Scan for the cell matching the given text and deliver its (x, y) coordinate at center. 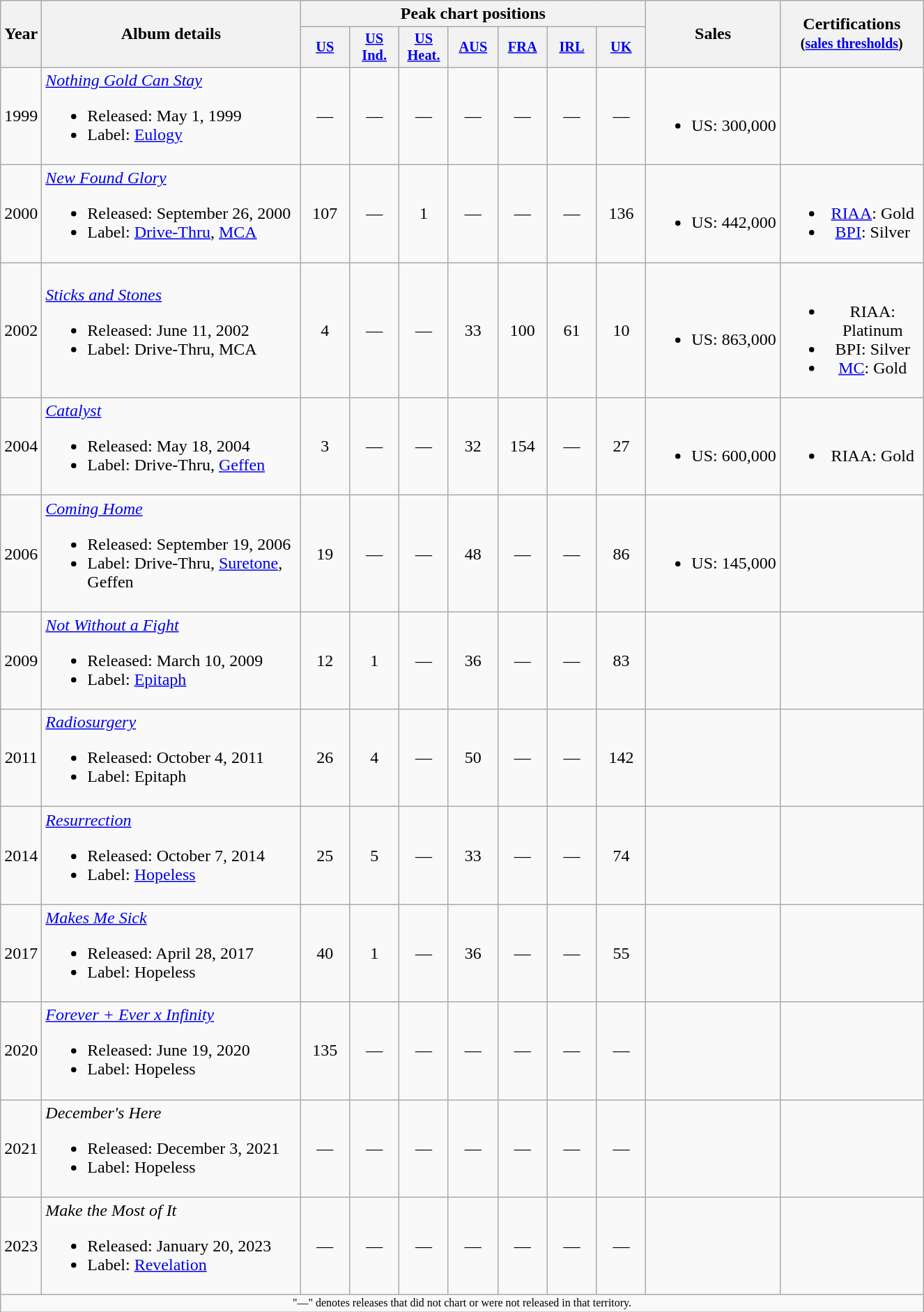
10 (622, 330)
135 (325, 1051)
26 (325, 758)
2020 (21, 1051)
Peak chart positions (473, 14)
New Found GloryReleased: September 26, 2000Label: Drive-Thru, MCA (171, 214)
3 (325, 447)
US (325, 47)
2021 (21, 1148)
US: 863,000 (713, 330)
USInd. (375, 47)
US: 300,000 (713, 116)
2009 (21, 661)
55 (622, 953)
2023 (21, 1246)
2004 (21, 447)
"—" denotes releases that did not chart or were not released in that territory. (463, 1303)
Makes Me SickReleased: April 28, 2017Label: Hopeless (171, 953)
Sticks and StonesReleased: June 11, 2002Label: Drive-Thru, MCA (171, 330)
RIAA: PlatinumBPI: SilverMC: Gold (852, 330)
74 (622, 856)
ResurrectionReleased: October 7, 2014Label: Hopeless (171, 856)
2017 (21, 953)
RIAA: Gold (852, 447)
86 (622, 553)
2014 (21, 856)
12 (325, 661)
2011 (21, 758)
Certifications(sales thresholds) (852, 34)
40 (325, 953)
2000 (21, 214)
Not Without a FightReleased: March 10, 2009Label: Epitaph (171, 661)
Nothing Gold Can StayReleased: May 1, 1999Label: Eulogy (171, 116)
CatalystReleased: May 18, 2004Label: Drive-Thru, Geffen (171, 447)
2002 (21, 330)
December's HereReleased: December 3, 2021Label: Hopeless (171, 1148)
Coming HomeReleased: September 19, 2006Label: Drive-Thru, Suretone, Geffen (171, 553)
Make the Most of ItReleased: January 20, 2023Label: Revelation (171, 1246)
32 (472, 447)
61 (571, 330)
US Heat. (424, 47)
Year (21, 34)
US: 600,000 (713, 447)
25 (325, 856)
Forever + Ever x InfinityReleased: June 19, 2020Label: Hopeless (171, 1051)
US: 442,000 (713, 214)
UK (622, 47)
19 (325, 553)
IRL (571, 47)
AUS (472, 47)
RadiosurgeryReleased: October 4, 2011Label: Epitaph (171, 758)
1999 (21, 116)
100 (523, 330)
5 (375, 856)
107 (325, 214)
FRA (523, 47)
50 (472, 758)
Album details (171, 34)
136 (622, 214)
Sales (713, 34)
US: 145,000 (713, 553)
83 (622, 661)
27 (622, 447)
2006 (21, 553)
142 (622, 758)
RIAA: GoldBPI: Silver (852, 214)
48 (472, 553)
154 (523, 447)
